Scan for the cell matching the given text and deliver its [X, Y] coordinate at center. 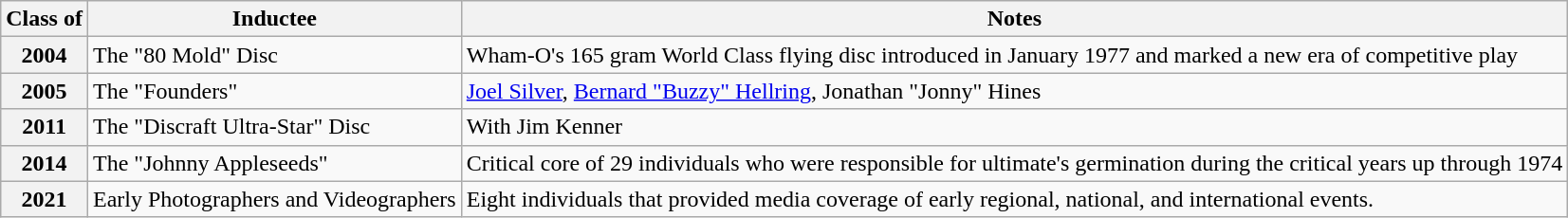
With Jim Kenner [1014, 127]
The "Founders" [274, 91]
2014 [45, 163]
2005 [45, 91]
The "Discraft Ultra-Star" Disc [274, 127]
Joel Silver, Bernard "Buzzy" Hellring, Jonathan "Jonny" Hines [1014, 91]
2021 [45, 199]
The "80 Mold" Disc [274, 55]
Eight individuals that provided media coverage of early regional, national, and international events. [1014, 199]
Critical core of 29 individuals who were responsible for ultimate's germination during the critical years up through 1974 [1014, 163]
Early Photographers and Videographers [274, 199]
2004 [45, 55]
Inductee [274, 19]
Class of [45, 19]
Wham-O's 165 gram World Class flying disc introduced in January 1977 and marked a new era of competitive play [1014, 55]
Notes [1014, 19]
2011 [45, 127]
The "Johnny Appleseeds" [274, 163]
